Return [x, y] of the center of cell containing provided text 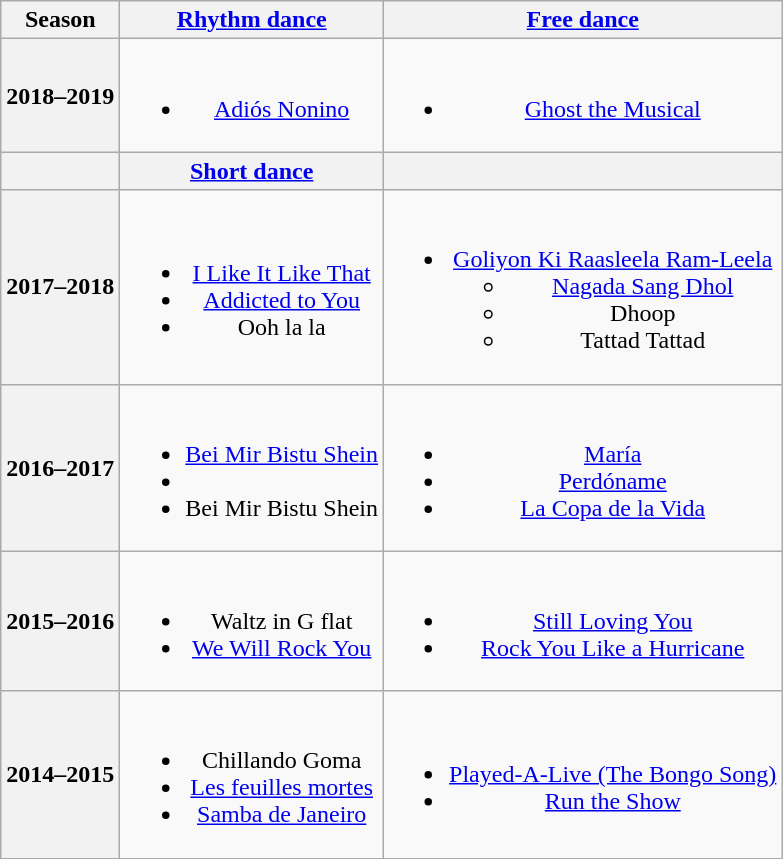
Goliyon Ki Raasleela Ram-LeelaNagada Sang DholDhoopTattad Tattad [583, 287]
2015–2016 [60, 621]
Bei Mir Bistu Shein Bei Mir Bistu Shein [252, 468]
Ghost the Musical [583, 96]
Played-A-Live (The Bongo Song) Run the Show [583, 774]
María Perdóname La Copa de la Vida [583, 468]
2018–2019 [60, 96]
Season [60, 20]
Adiós Nonino [252, 96]
2017–2018 [60, 287]
Waltz in G flat We Will Rock You [252, 621]
I Like It Like That Addicted to You Ooh la la [252, 287]
Free dance [583, 20]
Rhythm dance [252, 20]
Still Loving You Rock You Like a Hurricane [583, 621]
2014–2015 [60, 774]
Short dance [252, 171]
Chillando Goma Les feuilles mortes Samba de Janeiro [252, 774]
2016–2017 [60, 468]
